Detect which cell encompasses the target text, then output its [X, Y] center coordinate. 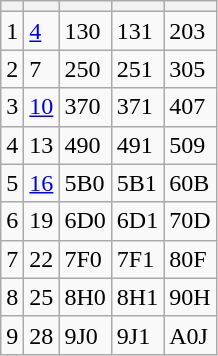
10 [42, 107]
251 [137, 69]
7F0 [85, 259]
8 [12, 297]
9J1 [137, 335]
25 [42, 297]
6D0 [85, 221]
60B [190, 183]
80F [190, 259]
22 [42, 259]
7F1 [137, 259]
203 [190, 31]
28 [42, 335]
5 [12, 183]
6 [12, 221]
70D [190, 221]
509 [190, 145]
371 [137, 107]
19 [42, 221]
3 [12, 107]
131 [137, 31]
305 [190, 69]
5B1 [137, 183]
2 [12, 69]
8H1 [137, 297]
A0J [190, 335]
407 [190, 107]
130 [85, 31]
9 [12, 335]
16 [42, 183]
90H [190, 297]
1 [12, 31]
8H0 [85, 297]
5B0 [85, 183]
490 [85, 145]
250 [85, 69]
370 [85, 107]
13 [42, 145]
6D1 [137, 221]
491 [137, 145]
9J0 [85, 335]
